Capture the cell that displays the provided text and extract its (x, y) central coordinate. 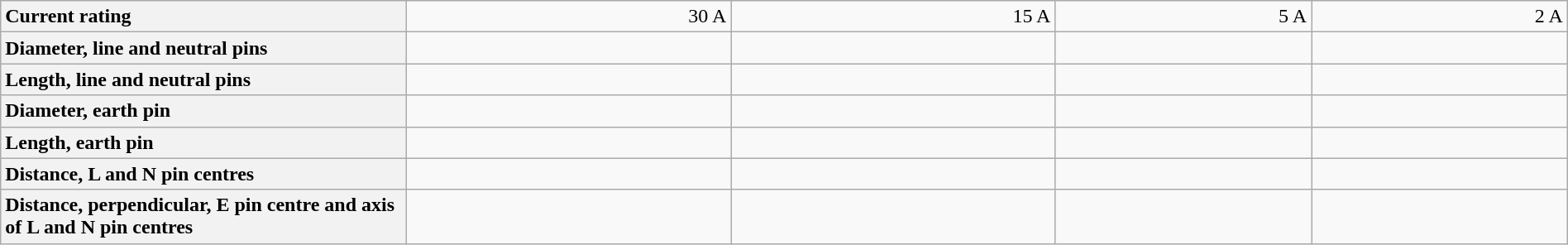
15 A (893, 17)
Length, earth pin (203, 142)
Diameter, earth pin (203, 111)
5 A (1183, 17)
30 A (569, 17)
Distance, perpendicular, E pin centre and axis of L and N pin centres (203, 217)
Diameter, line and neutral pins (203, 48)
Distance, L and N pin centres (203, 174)
Length, line and neutral pins (203, 79)
Current rating (203, 17)
2 A (1440, 17)
